Return (X, Y) of the center of cell containing provided text 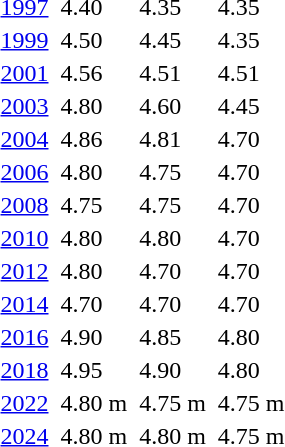
4.81 (173, 139)
4.51 (173, 73)
4.56 (94, 73)
4.85 (173, 337)
4.80 m (94, 403)
4.60 (173, 106)
4.86 (94, 139)
4.95 (94, 370)
4.45 (173, 40)
4.75 m (173, 403)
4.50 (94, 40)
